For the text-containing cell, return its midpoint in (X, Y) coordinate format. 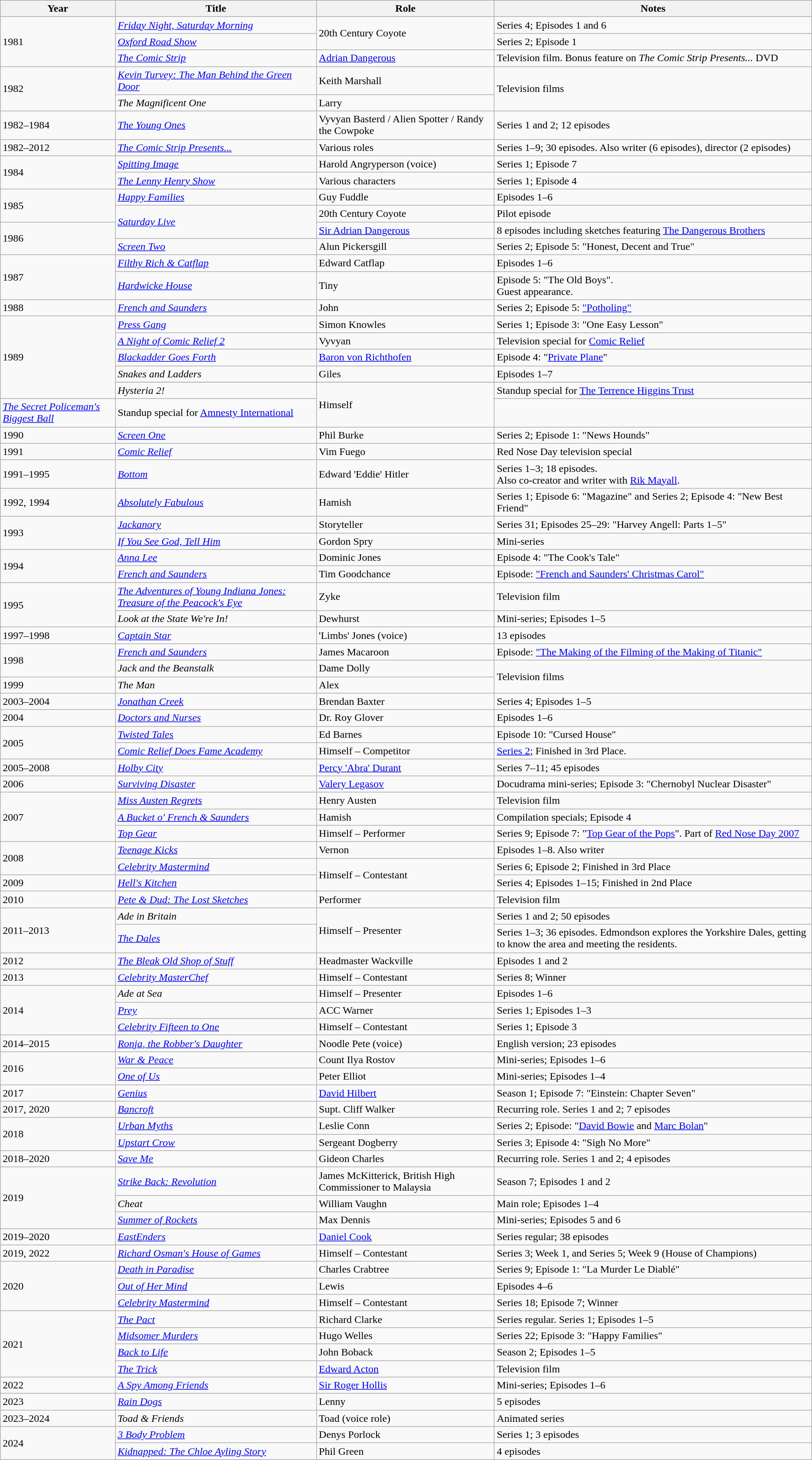
Animated series (653, 1418)
Vim Fuego (406, 452)
Sir Adrian Dangerous (406, 230)
Gordon Spry (406, 541)
Phil Burke (406, 435)
Ronja, the Robber's Daughter (216, 1043)
The Comic Strip (216, 58)
Ed Barnes (406, 734)
2014 (58, 1010)
Oxford Road Show (216, 42)
Gideon Charles (406, 1159)
EastEnders (216, 1237)
Various roles (406, 147)
2012 (58, 961)
Series 8; Winner (653, 977)
1982–1984 (58, 125)
Doctors and Nurses (216, 718)
Strike Back: Revolution (216, 1182)
Series 4; Episodes 1–15; Finished in 2nd Place (653, 883)
Himself – Competitor (406, 751)
Baron von Richthofen (406, 357)
Dewhurst (406, 619)
Charles Crabtree (406, 1270)
The Adventures of Young Indiana Jones: Treasure of the Peacock's Eye (216, 597)
1987 (58, 278)
The Magnificent One (216, 103)
Series 7–11; 45 episodes (653, 767)
Zyke (406, 597)
Television special for Comic Relief (653, 341)
4 episodes (653, 1451)
1995 (58, 605)
Dr. Roy Glover (406, 718)
Role (406, 9)
The Lenny Henry Show (216, 180)
Toad (voice role) (406, 1418)
Rain Dogs (216, 1402)
The Man (216, 685)
Various characters (406, 180)
Episode 4: "Private Plane" (653, 357)
Alex (406, 685)
2011–2013 (58, 930)
8 episodes including sketches featuring The Dangerous Brothers (653, 230)
Death in Paradise (216, 1270)
Hardwicke House (216, 285)
Series 1; Episode 4 (653, 180)
Happy Families (216, 197)
Phil Green (406, 1451)
Lenny (406, 1402)
Look at the State We're In! (216, 619)
Episodes 1–7 (653, 374)
James McKitterick, British High Commissioner to Malaysia (406, 1182)
Episode: "The Making of the Filming of the Making of Titanic" (653, 652)
Ade in Britain (216, 916)
1992, 1994 (58, 502)
Episodes 4–6 (653, 1286)
Series 2; Episode 5: "Potholing" (653, 308)
13 episodes (653, 635)
'Limbs' Jones (voice) (406, 635)
Back to Life (216, 1352)
Bottom (216, 474)
Bancroft (216, 1110)
The Trick (216, 1368)
1990 (58, 435)
2019 (58, 1198)
William Vaughn (406, 1204)
Max Dennis (406, 1220)
Jonathan Creek (216, 701)
Red Nose Day television special (653, 452)
2010 (58, 900)
Series 22; Episode 3: "Happy Families" (653, 1336)
Captain Star (216, 635)
Sergeant Dogberry (406, 1142)
Mini-series; Episodes 1–4 (653, 1076)
Series 1–9; 30 episodes. Also writer (6 episodes), director (2 episodes) (653, 147)
Guy Fuddle (406, 197)
Count Ilya Rostov (406, 1060)
Supt. Cliff Walker (406, 1110)
Series 1 and 2; 12 episodes (653, 125)
Headmaster Wackville (406, 961)
Series 4; Episodes 1–5 (653, 701)
Standup special for The Terrence Higgins Trust (653, 390)
2009 (58, 883)
Leslie Conn (406, 1126)
Episode: "French and Saunders' Christmas Carol" (653, 574)
Series 1 and 2; 50 episodes (653, 916)
Jack and the Beanstalk (216, 668)
Daniel Cook (406, 1237)
Jackanory (216, 524)
Series 4; Episodes 1 and 6 (653, 25)
Tiny (406, 285)
2017 (58, 1093)
Series 9; Episode 1: "La Murder Le Diablé" (653, 1270)
2004 (58, 718)
Screen Two (216, 247)
Notes (653, 9)
Series 1; Episode 3 (653, 1027)
Season 7; Episodes 1 and 2 (653, 1182)
Dominic Jones (406, 558)
2019–2020 (58, 1237)
2023–2024 (58, 1418)
Top Gear (216, 834)
Cheat (216, 1204)
Edward Catflap (406, 263)
Kevin Turvey: The Man Behind the Green Door (216, 81)
John (406, 308)
Episode 5: "The Old Boys".Guest appearance. (653, 285)
The Comic Strip Presents... (216, 147)
Press Gang (216, 324)
A Spy Among Friends (216, 1385)
Recurring role. Series 1 and 2; 7 episodes (653, 1110)
2007 (58, 817)
Compilation specials; Episode 4 (653, 817)
Title (216, 9)
1988 (58, 308)
1989 (58, 357)
1982 (58, 88)
Brendan Baxter (406, 701)
Screen One (216, 435)
Vyvyan (406, 341)
Mini-series; Episodes 5 and 6 (653, 1220)
Standup special for Amnesty International (216, 413)
Noodle Pete (voice) (406, 1043)
The Pact (216, 1319)
2019, 2022 (58, 1253)
Teenage Kicks (216, 850)
2005–2008 (58, 767)
Series 31; Episodes 25–29: "Harvey Angell: Parts 1–5" (653, 524)
Genius (216, 1093)
Series 2; Finished in 3rd Place. (653, 751)
Larry (406, 103)
Series 1; 3 episodes (653, 1435)
Series 1; Episode 6: "Magazine" and Series 2; Episode 4: "New Best Friend" (653, 502)
Kidnapped: The Chloe Ayling Story (216, 1451)
Ade at Sea (216, 994)
2014–2015 (58, 1043)
John Boback (406, 1352)
Surviving Disaster (216, 784)
Series 2; Episode 1: "News Hounds" (653, 435)
Mini-series; Episodes 1–5 (653, 619)
Storyteller (406, 524)
A Night of Comic Relief 2 (216, 341)
Save Me (216, 1159)
Comic Relief (216, 452)
Giles (406, 374)
The Secret Policeman's Biggest Ball (58, 413)
2018–2020 (58, 1159)
Vyvyan Basterd / Alien Spotter / Randy the Cowpoke (406, 125)
2021 (58, 1344)
1984 (58, 172)
Himself – Performer (406, 834)
Docudrama mini-series; Episode 3: "Chernobyl Nuclear Disaster" (653, 784)
Series 1; Episode 7 (653, 164)
Series 18; Episode 7; Winner (653, 1303)
Comic Relief Does Fame Academy (216, 751)
Tim Goodchance (406, 574)
1994 (58, 566)
English version; 23 episodes (653, 1043)
Spitting Image (216, 164)
Episode 10: "Cursed House" (653, 734)
Anna Lee (216, 558)
1993 (58, 533)
Henry Austen (406, 800)
3 Body Problem (216, 1435)
Television film. Bonus feature on The Comic Strip Presents... DVD (653, 58)
1991 (58, 452)
Vernon (406, 850)
Series 6; Episode 2; Finished in 3rd Place (653, 867)
2005 (58, 743)
Dame Dolly (406, 668)
Mini-series (653, 541)
The Young Ones (216, 125)
A Bucket o' French & Saunders (216, 817)
1986 (58, 239)
1998 (58, 660)
The Dales (216, 939)
Season 1; Episode 7: "Einstein: Chapter Seven" (653, 1093)
Series 9; Episode 7: "Top Gear of the Pops". Part of Red Nose Day 2007 (653, 834)
Urban Myths (216, 1126)
Series regular; 38 episodes (653, 1237)
Series 2; Episode 5: "Honest, Decent and True" (653, 247)
The Bleak Old Shop of Stuff (216, 961)
Holby City (216, 767)
Simon Knowles (406, 324)
Hell's Kitchen (216, 883)
Series 1–3; 18 episodes.Also co-creator and writer with Rik Mayall. (653, 474)
Edward Acton (406, 1368)
2006 (58, 784)
2020 (58, 1286)
Series 2; Episode 1 (653, 42)
Series 2; Episode: "David Bowie and Marc Bolan" (653, 1126)
Himself (406, 404)
2023 (58, 1402)
1985 (58, 205)
1999 (58, 685)
Harold Angryperson (voice) (406, 164)
If You See God, Tell Him (216, 541)
Episodes 1–8. Also writer (653, 850)
Performer (406, 900)
2008 (58, 858)
Out of Her Mind (216, 1286)
1991–1995 (58, 474)
Denys Porlock (406, 1435)
Series 3; Episode 4: "Sigh No More" (653, 1142)
Richard Osman's House of Games (216, 1253)
Series 1; Episode 3: "One Easy Lesson" (653, 324)
2003–2004 (58, 701)
Pete & Dud: The Lost Sketches (216, 900)
2013 (58, 977)
Celebrity MasterChef (216, 977)
Miss Austen Regrets (216, 800)
Main role; Episodes 1–4 (653, 1204)
2022 (58, 1385)
Series 1; Episodes 1–3 (653, 1010)
Season 2; Episodes 1–5 (653, 1352)
1997–1998 (58, 635)
One of Us (216, 1076)
Series regular. Series 1; Episodes 1–5 (653, 1319)
Filthy Rich & Catflap (216, 263)
Twisted Tales (216, 734)
James Macaroon (406, 652)
Lewis (406, 1286)
5 episodes (653, 1402)
2016 (58, 1068)
Friday Night, Saturday Morning (216, 25)
Prey (216, 1010)
Midsomer Murders (216, 1336)
Series 1–3; 36 episodes. Edmondson explores the Yorkshire Dales, getting to know the area and meeting the residents. (653, 939)
Valery Legasov (406, 784)
Blackadder Goes Forth (216, 357)
Celebrity Fifteen to One (216, 1027)
1982–2012 (58, 147)
David Hilbert (406, 1093)
Recurring role. Series 1 and 2; 4 episodes (653, 1159)
Peter Elliot (406, 1076)
Alun Pickersgill (406, 247)
2024 (58, 1443)
2017, 2020 (58, 1110)
Saturday Live (216, 222)
War & Peace (216, 1060)
ACC Warner (406, 1010)
Episodes 1 and 2 (653, 961)
Series 3; Week 1, and Series 5; Week 9 (House of Champions) (653, 1253)
Summer of Rockets (216, 1220)
Edward 'Eddie' Hitler (406, 474)
Pilot episode (653, 213)
Upstart Crow (216, 1142)
Hysteria 2! (216, 390)
Adrian Dangerous (406, 58)
2018 (58, 1134)
Snakes and Ladders (216, 374)
Year (58, 9)
Keith Marshall (406, 81)
Episode 4: "The Cook's Tale" (653, 558)
Percy 'Abra' Durant (406, 767)
1981 (58, 42)
Absolutely Fabulous (216, 502)
Hugo Welles (406, 1336)
Sir Roger Hollis (406, 1385)
Toad & Friends (216, 1418)
Richard Clarke (406, 1319)
